Scan for the cell matching the given text and deliver its (X, Y) coordinate at center. 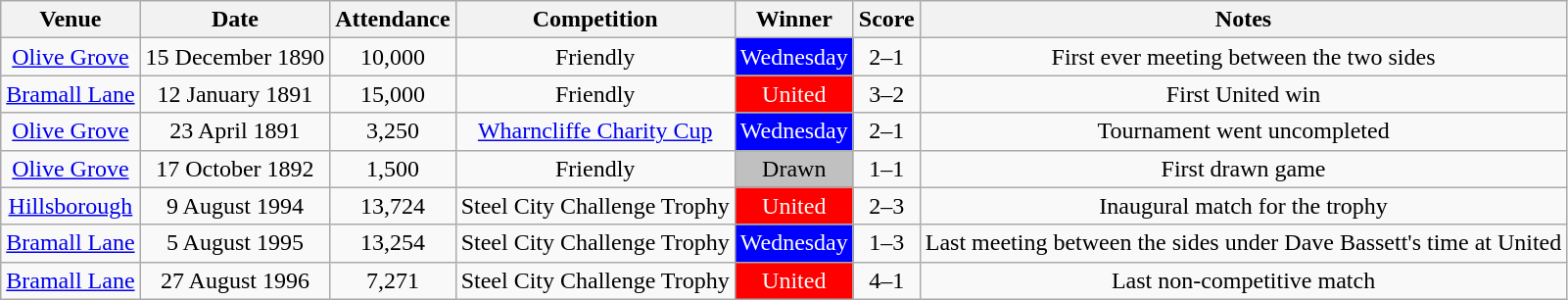
3,250 (393, 131)
Wharncliffe Charity Cup (595, 131)
3–2 (886, 94)
2–3 (886, 206)
First United win (1244, 94)
First ever meeting between the two sides (1244, 57)
1–1 (886, 169)
Venue (71, 20)
7,271 (393, 280)
9 August 1994 (235, 206)
Hillsborough (71, 206)
First drawn game (1244, 169)
Last meeting between the sides under Dave Bassett's time at United (1244, 243)
13,724 (393, 206)
Competition (595, 20)
Attendance (393, 20)
Last non-competitive match (1244, 280)
Winner (793, 20)
Inaugural match for the trophy (1244, 206)
Tournament went uncompleted (1244, 131)
27 August 1996 (235, 280)
17 October 1892 (235, 169)
10,000 (393, 57)
4–1 (886, 280)
1,500 (393, 169)
12 January 1891 (235, 94)
15,000 (393, 94)
Date (235, 20)
1–3 (886, 243)
Score (886, 20)
15 December 1890 (235, 57)
Notes (1244, 20)
13,254 (393, 243)
Drawn (793, 169)
5 August 1995 (235, 243)
23 April 1891 (235, 131)
